For the text-containing cell, return its midpoint in (X, Y) coordinate format. 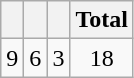
6 (36, 58)
Total (102, 20)
18 (102, 58)
9 (12, 58)
3 (58, 58)
